Return (x, y) of the center of cell containing provided text 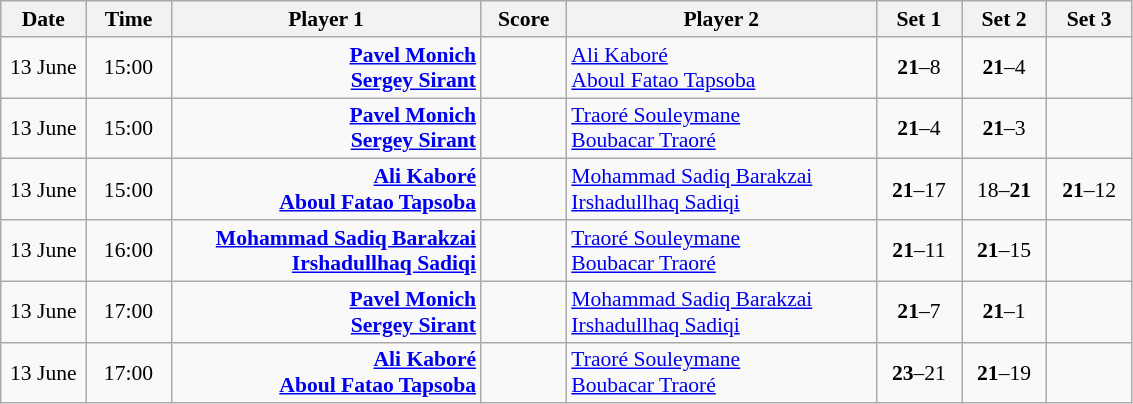
23–21 (918, 372)
16:00 (128, 250)
21–12 (1090, 190)
Score (524, 19)
18–21 (1004, 190)
21–3 (1004, 128)
Player 2 (721, 19)
Set 1 (918, 19)
21–19 (1004, 372)
21–15 (1004, 250)
21–8 (918, 68)
21–7 (918, 312)
21–1 (1004, 312)
Time (128, 19)
Set 2 (1004, 19)
21–17 (918, 190)
21–11 (918, 250)
Player 1 (326, 19)
Date (44, 19)
Set 3 (1090, 19)
